Locate the cell with the specified text and output its (x, y) center coordinate. 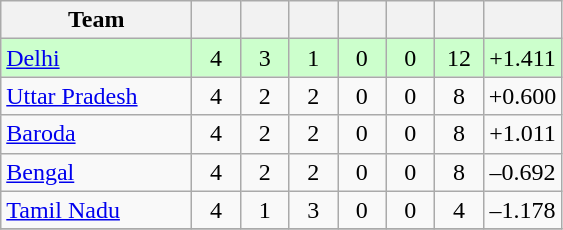
Team (96, 20)
Delhi (96, 58)
+1.411 (522, 58)
–0.692 (522, 172)
Baroda (96, 134)
–1.178 (522, 210)
+0.600 (522, 96)
Uttar Pradesh (96, 96)
Tamil Nadu (96, 210)
12 (460, 58)
+1.011 (522, 134)
Bengal (96, 172)
